Scan for the cell matching the given text and deliver its [X, Y] coordinate at center. 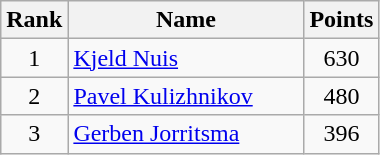
Rank [34, 20]
3 [34, 134]
630 [342, 58]
Name [186, 20]
Gerben Jorritsma [186, 134]
2 [34, 96]
Pavel Kulizhnikov [186, 96]
1 [34, 58]
Kjeld Nuis [186, 58]
480 [342, 96]
396 [342, 134]
Points [342, 20]
